Capture the cell that displays the provided text and extract its (X, Y) central coordinate. 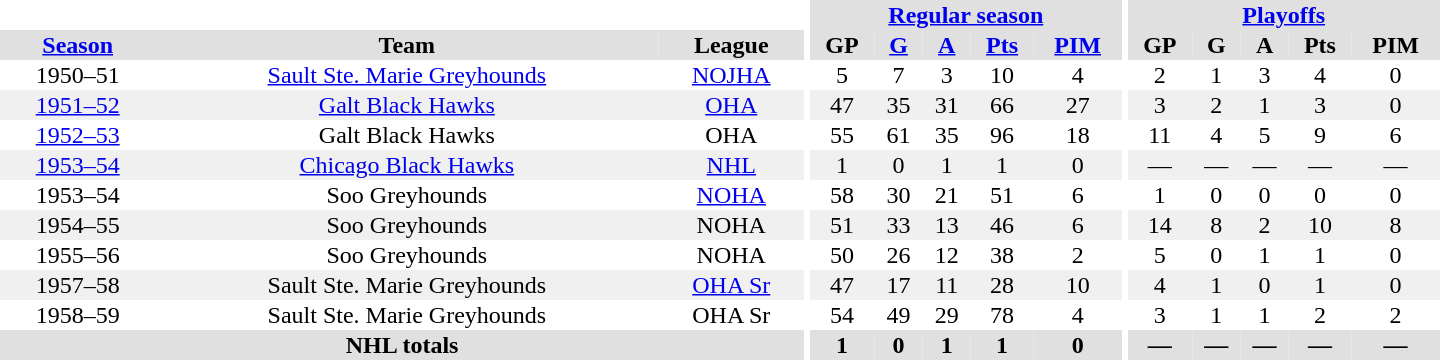
21 (947, 195)
1950–51 (78, 75)
96 (1002, 135)
NHL totals (402, 345)
Chicago Black Hawks (406, 165)
Regular season (966, 15)
54 (842, 315)
13 (947, 225)
49 (898, 315)
78 (1002, 315)
1955–56 (78, 255)
33 (898, 225)
1958–59 (78, 315)
9 (1320, 135)
61 (898, 135)
12 (947, 255)
29 (947, 315)
50 (842, 255)
30 (898, 195)
Playoffs (1284, 15)
31 (947, 105)
26 (898, 255)
27 (1078, 105)
14 (1160, 225)
46 (1002, 225)
League (731, 45)
NOJHA (731, 75)
58 (842, 195)
28 (1002, 285)
Team (406, 45)
55 (842, 135)
17 (898, 285)
1952–53 (78, 135)
38 (1002, 255)
1954–55 (78, 225)
NHL (731, 165)
7 (898, 75)
18 (1078, 135)
66 (1002, 105)
Season (78, 45)
1957–58 (78, 285)
1951–52 (78, 105)
